Return the [X, Y] coordinate for the center point of the cell that contains the specified text.  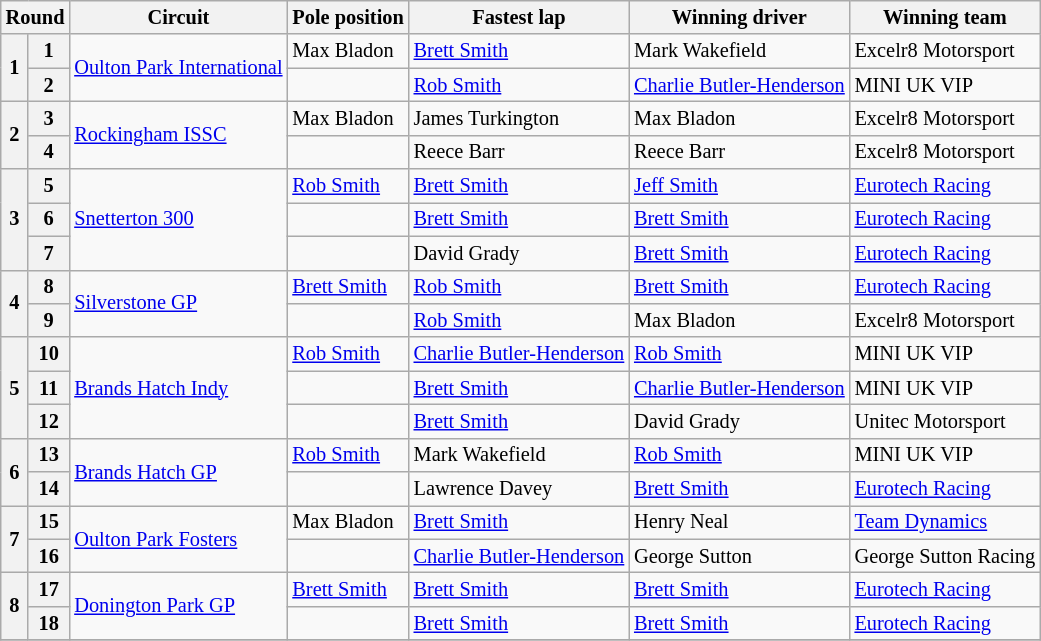
George Sutton Racing [946, 556]
Brands Hatch GP [178, 472]
Oulton Park International [178, 68]
Circuit [178, 17]
10 [48, 354]
Winning team [946, 17]
Jeff Smith [739, 186]
Fastest lap [519, 17]
16 [48, 556]
Silverstone GP [178, 304]
Snetterton 300 [178, 220]
George Sutton [739, 556]
13 [48, 455]
Pole position [348, 17]
Team Dynamics [946, 522]
11 [48, 388]
James Turkington [519, 118]
Henry Neal [739, 522]
15 [48, 522]
Rockingham ISSC [178, 134]
Donington Park GP [178, 606]
9 [48, 320]
17 [48, 589]
18 [48, 623]
Brands Hatch Indy [178, 388]
14 [48, 489]
Oulton Park Fosters [178, 538]
Winning driver [739, 17]
12 [48, 421]
Lawrence Davey [519, 489]
Round [36, 17]
Unitec Motorsport [946, 421]
